Search for the cell housing the specified text and yield its (x, y) center coordinate. 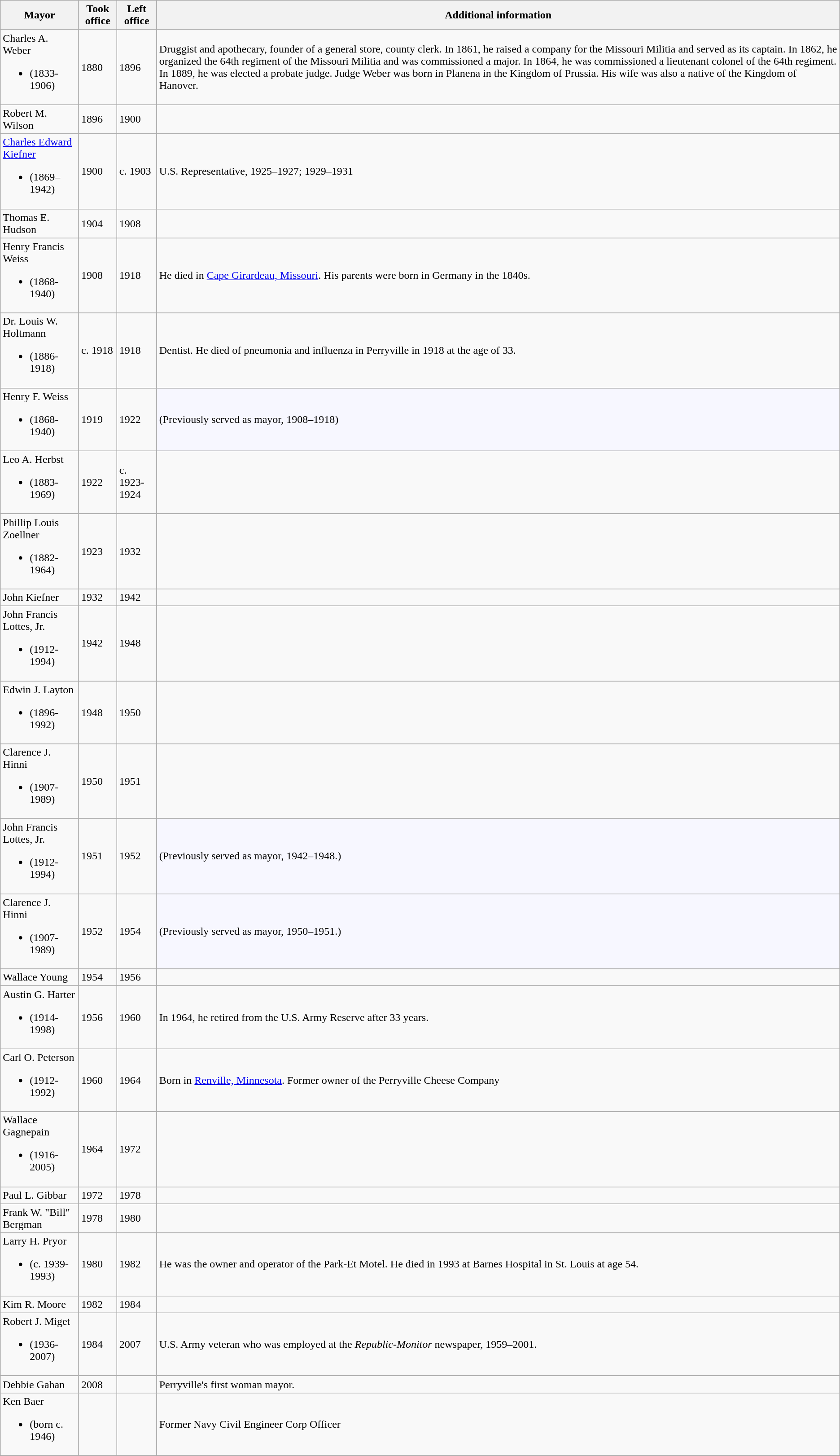
Edwin J. Layton(1896-1992) (39, 712)
Charles Edward Kiefner(1869–1942) (39, 172)
Henry Francis Weiss(1868-1940) (39, 276)
Robert J. Miget(1936-2007) (39, 1344)
Dentist. He died of pneumonia and influenza in Perryville in 1918 at the age of 33. (498, 350)
Born in Renville, Minnesota. Former owner of the Perryville Cheese Company (498, 1080)
Henry F. Weiss(1868-1940) (39, 419)
Carl O. Peterson(1912-1992) (39, 1080)
Charles A. Weber(1833-1906) (39, 67)
He was the owner and operator of the Park-Et Motel. He died in 1993 at Barnes Hospital in St. Louis at age 54. (498, 1264)
Dr. Louis W. Holtmann(1886-1918) (39, 350)
(Previously served as mayor, 1942–1948.) (498, 857)
1923 (98, 551)
2007 (136, 1344)
U.S. Representative, 1925–1927; 1929–1931 (498, 172)
John Kiefner (39, 597)
Wallace Gagnepain(1916-2005) (39, 1149)
(Previously served as mayor, 1908–1918) (498, 419)
Wallace Young (39, 977)
Frank W. "Bill" Bergman (39, 1218)
Additional information (498, 15)
c. 1923-1924 (136, 482)
He died in Cape Girardeau, Missouri. His parents were born in Germany in the 1840s. (498, 276)
Perryville's first woman mayor. (498, 1384)
c. 1918 (98, 350)
Paul L. Gibbar (39, 1195)
In 1964, he retired from the U.S. Army Reserve after 33 years. (498, 1017)
(Previously served as mayor, 1950–1951.) (498, 931)
Mayor (39, 15)
Former Navy Civil Engineer Corp Officer (498, 1424)
1919 (98, 419)
Austin G. Harter(1914-1998) (39, 1017)
Took office (98, 15)
Debbie Gahan (39, 1384)
1880 (98, 67)
1904 (98, 224)
c. 1903 (136, 172)
Robert M. Wilson (39, 119)
Kim R. Moore (39, 1304)
2008 (98, 1384)
Larry H. Pryor(c. 1939-1993) (39, 1264)
Leo A. Herbst(1883-1969) (39, 482)
Ken Baer(born c. 1946) (39, 1424)
Left office (136, 15)
U.S. Army veteran who was employed at the Republic-Monitor newspaper, 1959–2001. (498, 1344)
Thomas E. Hudson (39, 224)
Phillip Louis Zoellner(1882-1964) (39, 551)
